Provide the (x, y) coordinate of the cell's center where the given text is located.  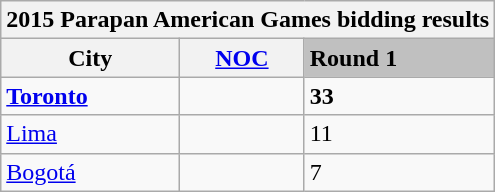
7 (400, 172)
2015 Parapan American Games bidding results (248, 20)
City (90, 58)
Lima (90, 134)
Toronto (90, 96)
Bogotá (90, 172)
NOC (242, 58)
Round 1 (400, 58)
11 (400, 134)
33 (400, 96)
